Return (X, Y) of the center of cell containing provided text 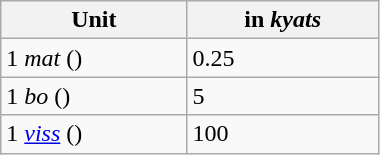
0.25 (283, 58)
1 mat () (94, 58)
Unit (94, 20)
1 bo () (94, 96)
5 (283, 96)
1 viss () (94, 134)
in kyats (283, 20)
100 (283, 134)
